Identify which cell holds the provided text, then report its (X, Y) central coordinate. 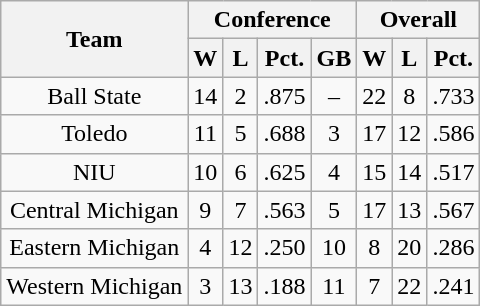
Team (94, 39)
.250 (284, 248)
Overall (418, 20)
Eastern Michigan (94, 248)
.517 (454, 172)
.625 (284, 172)
Central Michigan (94, 210)
.733 (454, 96)
.567 (454, 210)
20 (410, 248)
.586 (454, 134)
Western Michigan (94, 286)
GB (334, 58)
NIU (94, 172)
Ball State (94, 96)
.563 (284, 210)
– (334, 96)
Conference (272, 20)
2 (240, 96)
.188 (284, 286)
15 (374, 172)
Toledo (94, 134)
.875 (284, 96)
.241 (454, 286)
6 (240, 172)
.688 (284, 134)
9 (206, 210)
.286 (454, 248)
